Detect which cell encompasses the target text, then output its [x, y] center coordinate. 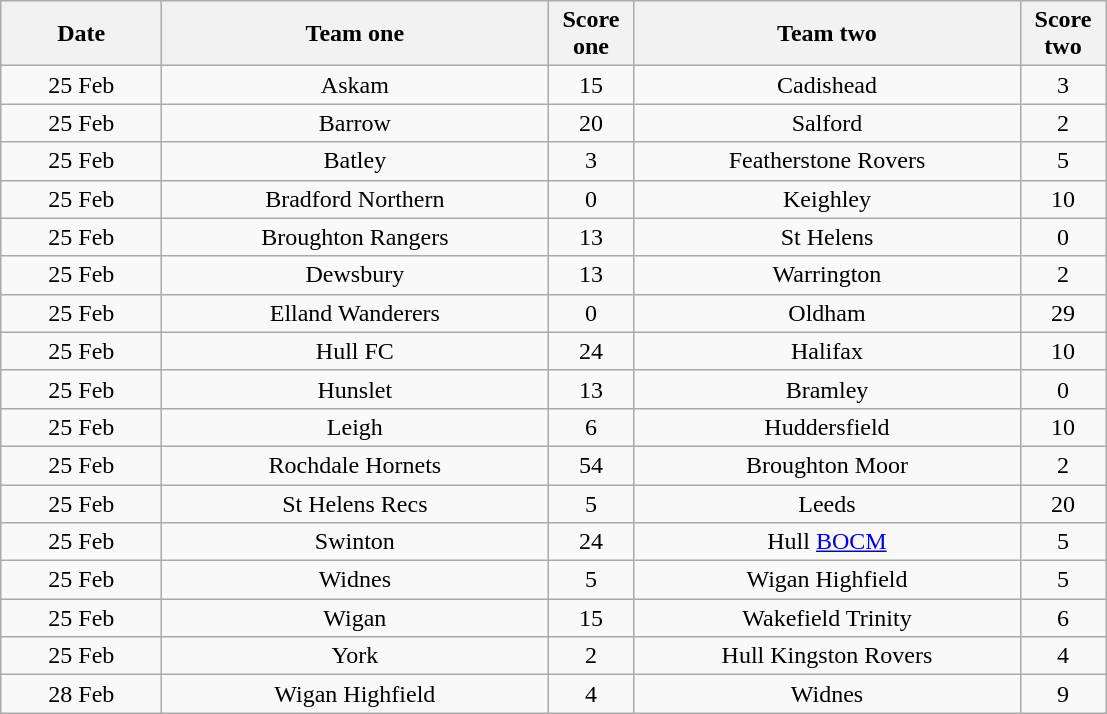
Barrow [355, 123]
Wigan [355, 618]
Wakefield Trinity [827, 618]
Team one [355, 34]
Team two [827, 34]
9 [1063, 694]
Swinton [355, 542]
Warrington [827, 275]
Hull BOCM [827, 542]
29 [1063, 313]
Broughton Moor [827, 465]
Oldham [827, 313]
Broughton Rangers [355, 237]
Batley [355, 161]
St Helens [827, 237]
Bradford Northern [355, 199]
28 Feb [82, 694]
Hunslet [355, 389]
Score one [591, 34]
Salford [827, 123]
Leeds [827, 503]
Cadishead [827, 85]
Keighley [827, 199]
Halifax [827, 351]
54 [591, 465]
Date [82, 34]
Dewsbury [355, 275]
St Helens Recs [355, 503]
Score two [1063, 34]
Hull Kingston Rovers [827, 656]
York [355, 656]
Featherstone Rovers [827, 161]
Rochdale Hornets [355, 465]
Leigh [355, 427]
Huddersfield [827, 427]
Askam [355, 85]
Elland Wanderers [355, 313]
Hull FC [355, 351]
Bramley [827, 389]
